Output the [X, Y] coordinate of the center of the cell containing the given text.  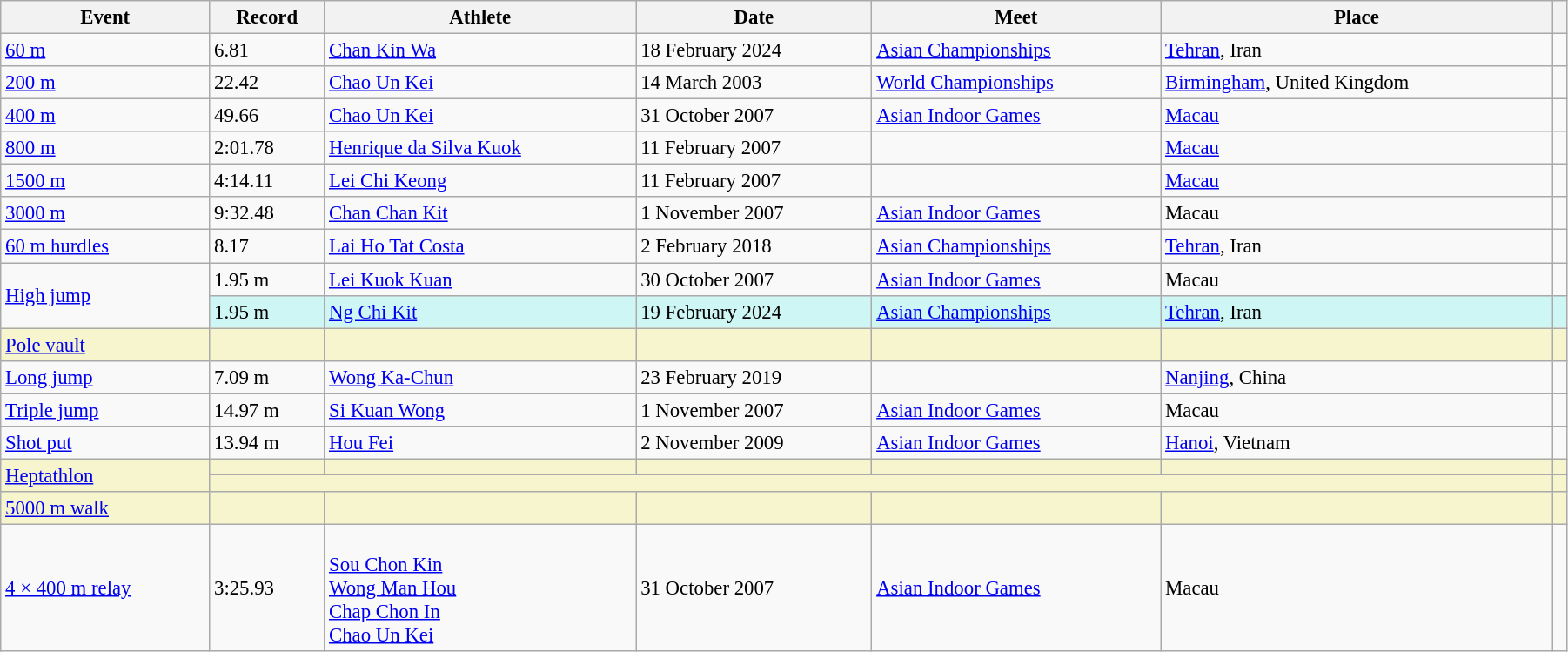
Meet [1016, 17]
4:14.11 [267, 181]
Heptathlon [105, 475]
Record [267, 17]
19 February 2024 [754, 312]
Chan Kin Wa [480, 50]
Sou Chon KinWong Man HouChap Chon InChao Un Kei [480, 588]
400 m [105, 116]
3:25.93 [267, 588]
Shot put [105, 443]
2 February 2018 [754, 246]
8.17 [267, 246]
60 m hurdles [105, 246]
14.97 m [267, 410]
Lai Ho Tat Costa [480, 246]
1500 m [105, 181]
9:32.48 [267, 213]
6.81 [267, 50]
13.94 m [267, 443]
Wong Ka-Chun [480, 377]
3000 m [105, 213]
World Championships [1016, 83]
Hanoi, Vietnam [1357, 443]
Nanjing, China [1357, 377]
Lei Chi Keong [480, 181]
Chan Chan Kit [480, 213]
4 × 400 m relay [105, 588]
23 February 2019 [754, 377]
Place [1357, 17]
7.09 m [267, 377]
22.42 [267, 83]
Ng Chi Kit [480, 312]
Si Kuan Wong [480, 410]
Date [754, 17]
200 m [105, 83]
2 November 2009 [754, 443]
5000 m walk [105, 508]
Henrique da Silva Kuok [480, 148]
Lei Kuok Kuan [480, 279]
Athlete [480, 17]
14 March 2003 [754, 83]
Triple jump [105, 410]
Long jump [105, 377]
2:01.78 [267, 148]
Pole vault [105, 345]
Hou Fei [480, 443]
Event [105, 17]
800 m [105, 148]
30 October 2007 [754, 279]
High jump [105, 296]
60 m [105, 50]
18 February 2024 [754, 50]
49.66 [267, 116]
Birmingham, United Kingdom [1357, 83]
